Pinpoint the cell where the given text exists, returning its [x, y] midpoint coordinate. 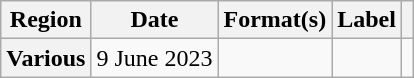
9 June 2023 [154, 58]
Various [46, 58]
Format(s) [275, 20]
Label [367, 20]
Date [154, 20]
Region [46, 20]
